Extract the (X, Y) coordinate from the center of the cell holding the provided text.  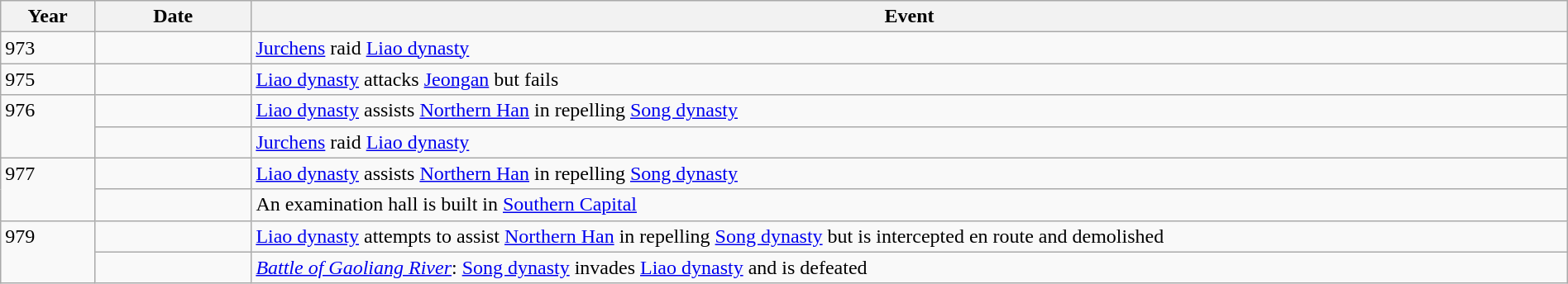
976 (48, 126)
Event (910, 17)
979 (48, 252)
973 (48, 48)
977 (48, 189)
Battle of Gaoliang River: Song dynasty invades Liao dynasty and is defeated (910, 267)
975 (48, 79)
An examination hall is built in Southern Capital (910, 205)
Liao dynasty attempts to assist Northern Han in repelling Song dynasty but is intercepted en route and demolished (910, 236)
Liao dynasty attacks Jeongan but fails (910, 79)
Date (172, 17)
Year (48, 17)
